From the cell containing the given text, extract its center point as (X, Y) coordinate. 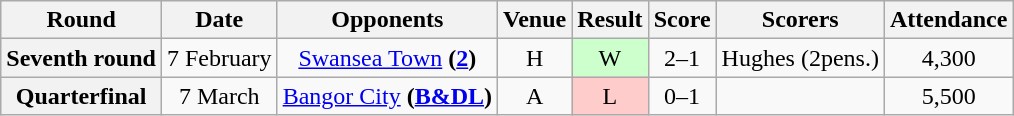
Round (82, 20)
H (535, 58)
W (610, 58)
4,300 (948, 58)
0–1 (682, 96)
Seventh round (82, 58)
Attendance (948, 20)
Venue (535, 20)
Quarterfinal (82, 96)
Opponents (387, 20)
Hughes (2pens.) (800, 58)
5,500 (948, 96)
Result (610, 20)
7 February (219, 58)
Bangor City (B&DL) (387, 96)
Swansea Town (2) (387, 58)
2–1 (682, 58)
Score (682, 20)
7 March (219, 96)
Scorers (800, 20)
A (535, 96)
L (610, 96)
Date (219, 20)
